Determine the [x, y] coordinate at the center of the cell enclosing the given text.  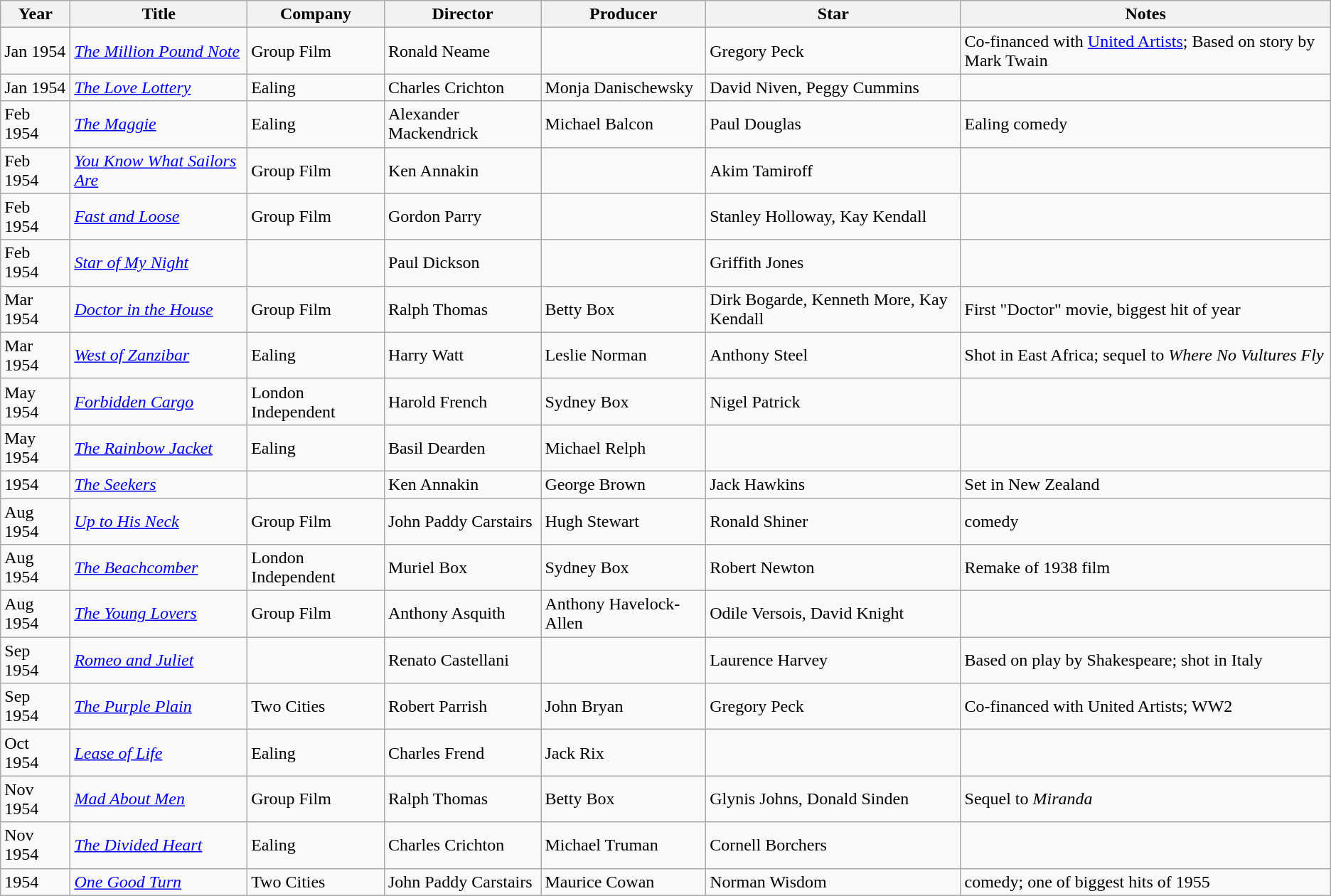
Maurice Cowan [624, 882]
Oct 1954 [36, 752]
Akim Tamiroff [833, 171]
Up to His Neck [159, 521]
Charles Frend [462, 752]
Cornell Borchers [833, 845]
Robert Parrish [462, 707]
Set in New Zealand [1145, 484]
Based on play by Shakespeare; shot in Italy [1145, 660]
Norman Wisdom [833, 882]
Muriel Box [462, 567]
George Brown [624, 484]
Dirk Bogarde, Kenneth More, Kay Kendall [833, 309]
The Rainbow Jacket [159, 448]
Anthony Steel [833, 356]
Doctor in the House [159, 309]
Star of My Night [159, 263]
Paul Douglas [833, 124]
Gordon Parry [462, 216]
Anthony Havelock-Allen [624, 614]
Nigel Patrick [833, 401]
Jack Rix [624, 752]
Title [159, 14]
The Purple Plain [159, 707]
The Beachcomber [159, 567]
The Maggie [159, 124]
Director [462, 14]
The Million Pound Note [159, 51]
Michael Balcon [624, 124]
comedy [1145, 521]
Laurence Harvey [833, 660]
Michael Relph [624, 448]
The Divided Heart [159, 845]
Basil Dearden [462, 448]
Sequel to Miranda [1145, 799]
Shot in East Africa; sequel to Where No Vultures Fly [1145, 356]
Co‐financed with United Artists; WW2 [1145, 707]
John Bryan [624, 707]
Ronald Neame [462, 51]
First "Doctor" movie, biggest hit of year [1145, 309]
Griffith Jones [833, 263]
Company [316, 14]
Monja Danischewsky [624, 87]
The Love Lottery [159, 87]
Star [833, 14]
Remake of 1938 film [1145, 567]
Notes [1145, 14]
Romeo and Juliet [159, 660]
The Young Lovers [159, 614]
Jack Hawkins [833, 484]
West of Zanzibar [159, 356]
Lease of Life [159, 752]
Harold French [462, 401]
Michael Truman [624, 845]
Ealing comedy [1145, 124]
Robert Newton [833, 567]
David Niven, Peggy Cummins [833, 87]
Year [36, 14]
One Good Turn [159, 882]
Co‐financed with United Artists; Based on story by Mark Twain [1145, 51]
Paul Dickson [462, 263]
Hugh Stewart [624, 521]
Renato Castellani [462, 660]
Alexander Mackendrick [462, 124]
Anthony Asquith [462, 614]
Fast and Loose [159, 216]
Stanley Holloway, Kay Kendall [833, 216]
Mad About Men [159, 799]
The Seekers [159, 484]
Producer [624, 14]
Glynis Johns, Donald Sinden [833, 799]
Ronald Shiner [833, 521]
Forbidden Cargo [159, 401]
Leslie Norman [624, 356]
You Know What Sailors Are [159, 171]
comedy; one of biggest hits of 1955 [1145, 882]
Harry Watt [462, 356]
Odile Versois, David Knight [833, 614]
